Provide the [x, y] coordinate of the cell's center where the given text is located.  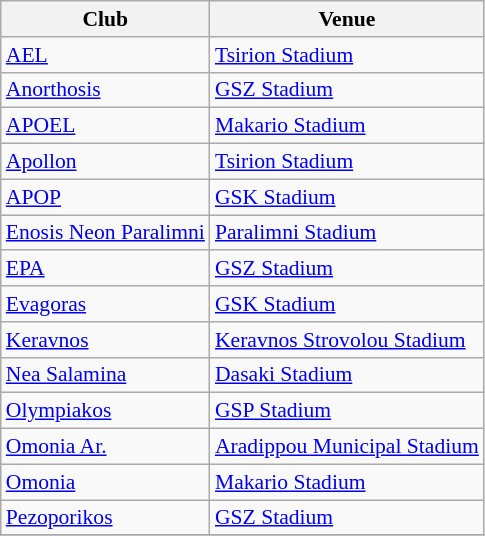
Omonia [106, 482]
Olympiakos [106, 411]
GSP Stadium [347, 411]
Dasaki Stadium [347, 375]
AEL [106, 55]
Enosis Neon Paralimni [106, 233]
Apollon [106, 162]
APOEL [106, 126]
Omonia Ar. [106, 447]
EPA [106, 269]
Keravnos [106, 340]
Pezoporikos [106, 518]
Aradippou Municipal Stadium [347, 447]
Club [106, 19]
Evagoras [106, 304]
Paralimni Stadium [347, 233]
Anorthosis [106, 90]
Nea Salamina [106, 375]
Keravnos Strovolou Stadium [347, 340]
Venue [347, 19]
APOP [106, 197]
